Search for the cell housing the specified text and yield its [x, y] center coordinate. 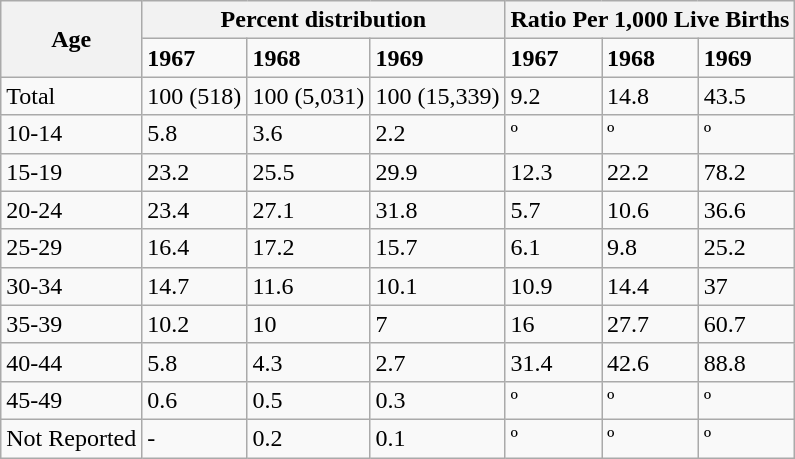
14.7 [194, 286]
14.8 [650, 96]
2.2 [438, 134]
3.6 [308, 134]
23.2 [194, 172]
10 [308, 324]
16 [554, 324]
31.8 [438, 210]
23.4 [194, 210]
0.1 [438, 438]
10.2 [194, 324]
Ratio Per 1,000 Live Births [650, 20]
10-14 [72, 134]
30-34 [72, 286]
88.8 [746, 362]
15.7 [438, 248]
Age [72, 39]
15-19 [72, 172]
10.1 [438, 286]
Not Reported [72, 438]
37 [746, 286]
31.4 [554, 362]
Total [72, 96]
0.6 [194, 400]
0.2 [308, 438]
4.3 [308, 362]
20-24 [72, 210]
78.2 [746, 172]
36.6 [746, 210]
40-44 [72, 362]
7 [438, 324]
10.9 [554, 286]
- [194, 438]
2.7 [438, 362]
9.8 [650, 248]
29.9 [438, 172]
0.5 [308, 400]
14.4 [650, 286]
25.5 [308, 172]
42.6 [650, 362]
5.7 [554, 210]
45-49 [72, 400]
16.4 [194, 248]
27.7 [650, 324]
10.6 [650, 210]
35-39 [72, 324]
22.2 [650, 172]
17.2 [308, 248]
100 (5,031) [308, 96]
27.1 [308, 210]
60.7 [746, 324]
100 (15,339) [438, 96]
25.2 [746, 248]
Percent distribution [324, 20]
9.2 [554, 96]
25-29 [72, 248]
100 (518) [194, 96]
12.3 [554, 172]
6.1 [554, 248]
0.3 [438, 400]
11.6 [308, 286]
43.5 [746, 96]
